Detect which cell encompasses the target text, then output its [X, Y] center coordinate. 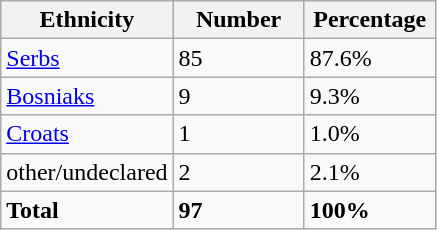
85 [238, 58]
2.1% [370, 172]
2 [238, 172]
Croats [87, 134]
9 [238, 96]
9.3% [370, 96]
Total [87, 210]
1.0% [370, 134]
Percentage [370, 20]
1 [238, 134]
Number [238, 20]
97 [238, 210]
87.6% [370, 58]
Serbs [87, 58]
other/undeclared [87, 172]
Bosniaks [87, 96]
Ethnicity [87, 20]
100% [370, 210]
